Find where the given text appears and provide that cell's center as (x, y) coordinate. 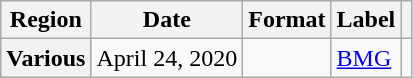
Date (167, 20)
Various (46, 58)
Region (46, 20)
Format (287, 20)
April 24, 2020 (167, 58)
BMG (366, 58)
Label (366, 20)
